Determine the [X, Y] coordinate at the center of the cell enclosing the given text.  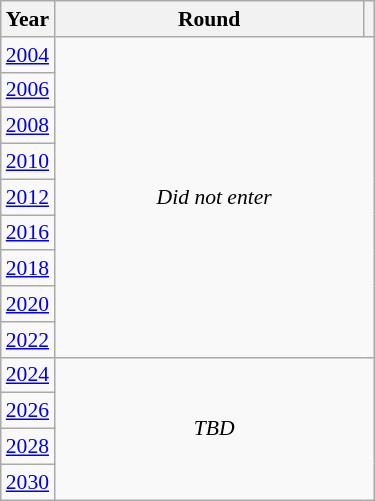
TBD [214, 428]
Round [209, 19]
Did not enter [214, 198]
2028 [28, 447]
2010 [28, 162]
2016 [28, 233]
2004 [28, 55]
2020 [28, 304]
2012 [28, 197]
2018 [28, 269]
2008 [28, 126]
2006 [28, 90]
2022 [28, 340]
2026 [28, 411]
Year [28, 19]
2030 [28, 482]
2024 [28, 375]
